Pinpoint the cell where the given text exists, returning its [X, Y] midpoint coordinate. 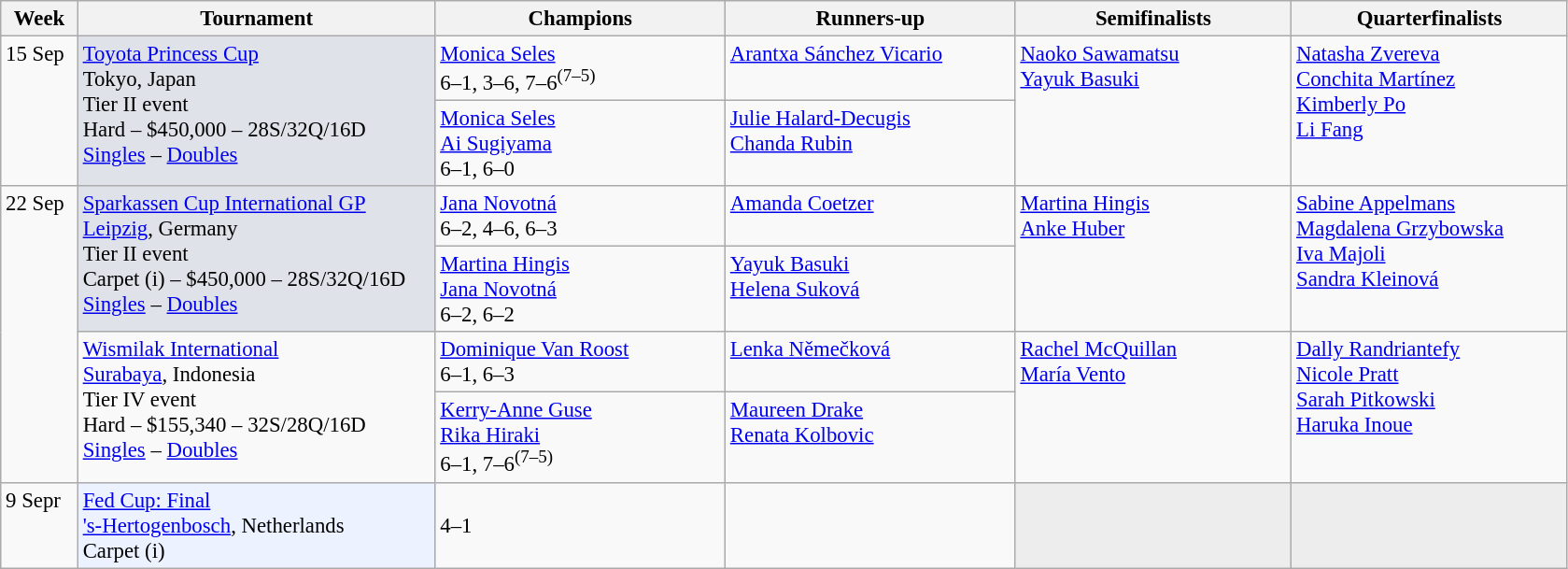
Dominique Van Roost6–1, 6–3 [581, 363]
Martina Hingis Anke Huber [1153, 259]
Tournament [256, 19]
Monica Seles Ai Sugiyama 6–1, 6–0 [581, 144]
Fed Cup: Final 's-Hertogenbosch, Netherlands Carpet (i) [256, 525]
15 Sep [39, 112]
Runners-up [870, 19]
Sparkassen Cup International GP Leipzig, Germany Tier II event Carpet (i) – $450,000 – 28S/32Q/16D Singles – Doubles [256, 259]
Natasha Zvereva Conchita Martínez Kimberly Po Li Fang [1430, 112]
Wismilak International Surabaya, Indonesia Tier IV event Hard – $155,340 – 32S/28Q/16D Singles – Doubles [256, 407]
4–1 [581, 525]
Rachel McQuillan María Vento [1153, 407]
Martina Hingis Jana Novotná 6–2, 6–2 [581, 290]
Arantxa Sánchez Vicario [870, 69]
Dally Randriantefy Nicole Pratt Sarah Pitkowski Haruka Inoue [1430, 407]
22 Sep [39, 334]
Maureen Drake Renata Kolbovic [870, 437]
Week [39, 19]
Jana Novotná6–2, 4–6, 6–3 [581, 217]
Julie Halard-Decugis Chanda Rubin [870, 144]
Lenka Němečková [870, 363]
9 Sepr [39, 525]
Kerry-Anne Guse Rika Hiraki 6–1, 7–6(7–5) [581, 437]
Champions [581, 19]
Amanda Coetzer [870, 217]
Semifinalists [1153, 19]
Sabine Appelmans Magdalena Grzybowska Iva Majoli Sandra Kleinová [1430, 259]
Yayuk Basuki Helena Suková [870, 290]
Monica Seles6–1, 3–6, 7–6(7–5) [581, 69]
Toyota Princess Cup Tokyo, Japan Tier II event Hard – $450,000 – 28S/32Q/16D Singles – Doubles [256, 112]
Naoko Sawamatsu Yayuk Basuki [1153, 112]
Quarterfinalists [1430, 19]
